Find where the given text appears and provide that cell's center as [x, y] coordinate. 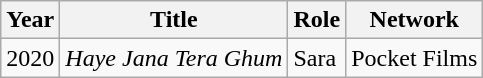
2020 [30, 58]
Title [174, 20]
Role [317, 20]
Sara [317, 58]
Network [414, 20]
Year [30, 20]
Pocket Films [414, 58]
Haye Jana Tera Ghum [174, 58]
